Return [x, y] of the center of cell containing provided text 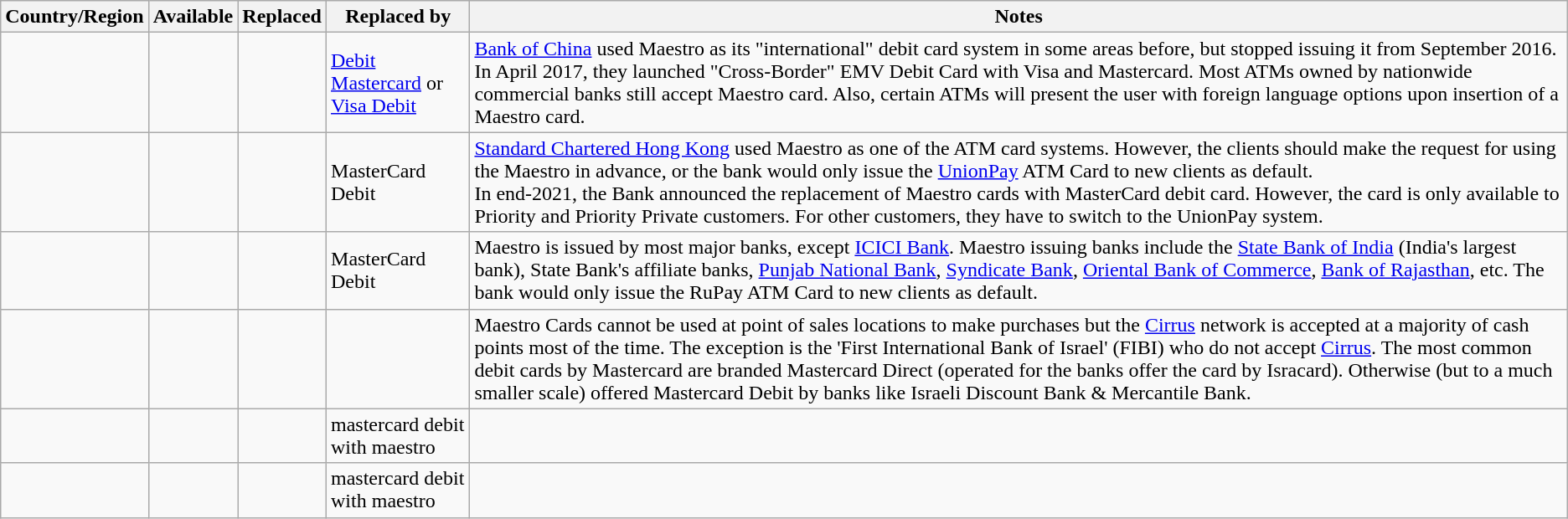
Notes [1019, 17]
Debit Mastercard or Visa Debit [399, 82]
Replaced [282, 17]
Country/Region [75, 17]
Replaced by [399, 17]
Available [193, 17]
